For the text-containing cell, return its midpoint in (x, y) coordinate format. 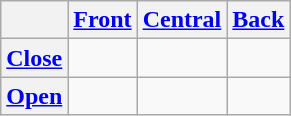
Open (34, 96)
Front (102, 20)
Central (182, 20)
Close (34, 58)
Back (258, 20)
